Return the (X, Y) coordinate for the center point of the cell that contains the specified text.  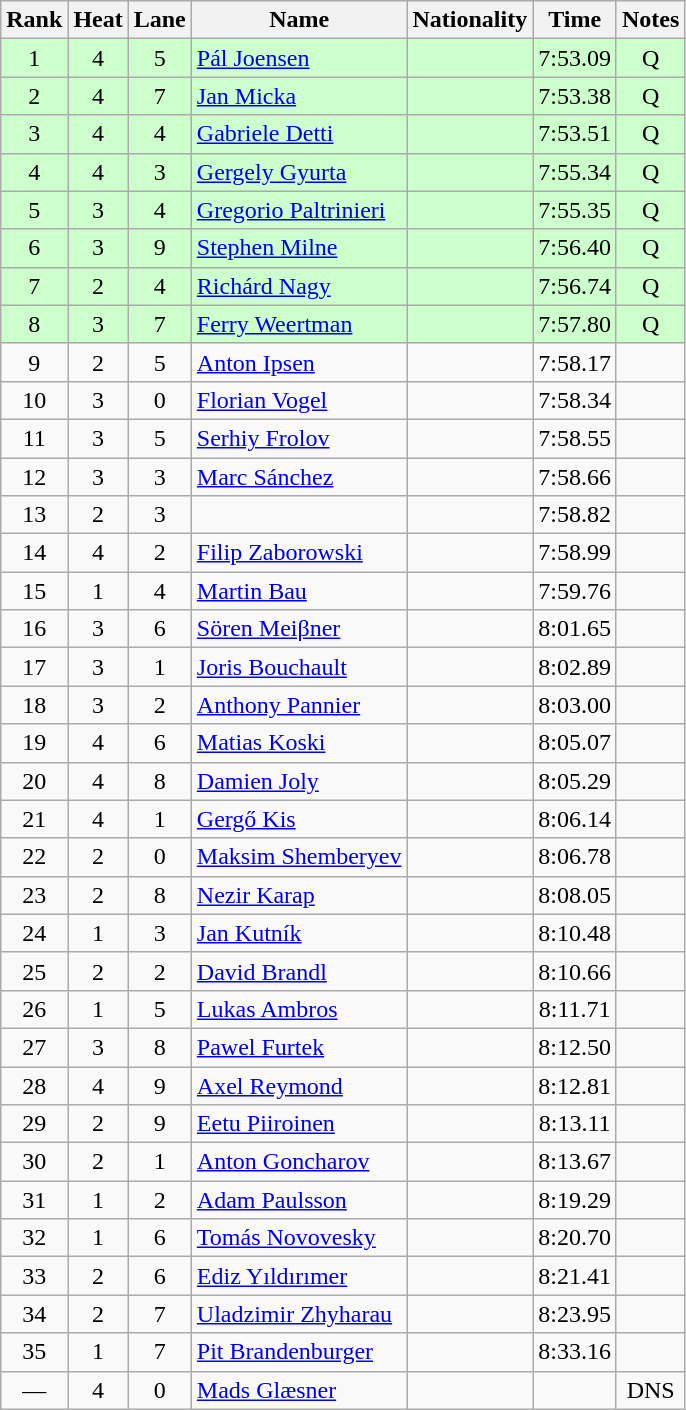
Pawel Furtek (299, 1047)
34 (34, 1314)
8:06.78 (575, 857)
Martin Bau (299, 591)
Matias Koski (299, 743)
Lukas Ambros (299, 1009)
Pál Joensen (299, 58)
7:56.40 (575, 248)
28 (34, 1085)
8:05.07 (575, 743)
20 (34, 781)
21 (34, 819)
8:19.29 (575, 1200)
Gregorio Paltrinieri (299, 210)
DNS (650, 1390)
Jan Kutník (299, 933)
8:12.50 (575, 1047)
Adam Paulsson (299, 1200)
23 (34, 895)
Gergő Kis (299, 819)
7:58.34 (575, 400)
15 (34, 591)
Jan Micka (299, 96)
7:58.17 (575, 362)
7:55.35 (575, 210)
Ediz Yıldırımer (299, 1276)
7:58.99 (575, 553)
7:56.74 (575, 286)
Damien Joly (299, 781)
8:06.14 (575, 819)
18 (34, 705)
Heat (98, 20)
8:13.67 (575, 1162)
Lane (160, 20)
David Brandl (299, 971)
7:59.76 (575, 591)
8:10.66 (575, 971)
17 (34, 667)
8:08.05 (575, 895)
— (34, 1390)
Florian Vogel (299, 400)
25 (34, 971)
14 (34, 553)
Gergely Gyurta (299, 172)
8:05.29 (575, 781)
29 (34, 1124)
16 (34, 629)
12 (34, 477)
8:23.95 (575, 1314)
8:33.16 (575, 1352)
27 (34, 1047)
8:13.11 (575, 1124)
Name (299, 20)
7:53.38 (575, 96)
19 (34, 743)
30 (34, 1162)
Nezir Karap (299, 895)
Rank (34, 20)
Notes (650, 20)
Anton Ipsen (299, 362)
11 (34, 438)
7:55.34 (575, 172)
26 (34, 1009)
Marc Sánchez (299, 477)
7:58.55 (575, 438)
Uladzimir Zhyharau (299, 1314)
Eetu Piiroinen (299, 1124)
8:21.41 (575, 1276)
8:01.65 (575, 629)
Mads Glæsner (299, 1390)
Sören Meiβner (299, 629)
33 (34, 1276)
Time (575, 20)
7:58.82 (575, 515)
Richárd Nagy (299, 286)
8:20.70 (575, 1238)
Maksim Shemberyev (299, 857)
Stephen Milne (299, 248)
10 (34, 400)
7:57.80 (575, 324)
24 (34, 933)
7:58.66 (575, 477)
Serhiy Frolov (299, 438)
Axel Reymond (299, 1085)
8:11.71 (575, 1009)
8:02.89 (575, 667)
32 (34, 1238)
Pit Brandenburger (299, 1352)
Ferry Weertman (299, 324)
8:12.81 (575, 1085)
35 (34, 1352)
7:53.51 (575, 134)
13 (34, 515)
31 (34, 1200)
Tomás Novovesky (299, 1238)
Filip Zaborowski (299, 553)
8:03.00 (575, 705)
7:53.09 (575, 58)
Joris Bouchault (299, 667)
22 (34, 857)
Gabriele Detti (299, 134)
8:10.48 (575, 933)
Anton Goncharov (299, 1162)
Nationality (470, 20)
Anthony Pannier (299, 705)
